Locate the cell with the specified text and output its [X, Y] center coordinate. 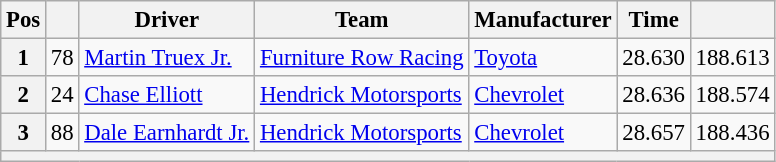
3 [24, 133]
24 [62, 95]
188.613 [732, 58]
Furniture Row Racing [362, 58]
Pos [24, 20]
28.657 [654, 133]
188.574 [732, 95]
Martin Truex Jr. [167, 58]
Dale Earnhardt Jr. [167, 133]
Team [362, 20]
2 [24, 95]
28.630 [654, 58]
188.436 [732, 133]
Time [654, 20]
Driver [167, 20]
1 [24, 58]
88 [62, 133]
Manufacturer [543, 20]
Chase Elliott [167, 95]
78 [62, 58]
28.636 [654, 95]
Toyota [543, 58]
